For the text-containing cell, return its midpoint in (X, Y) coordinate format. 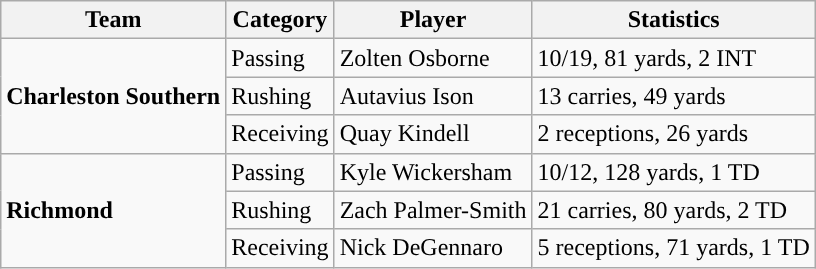
Autavius Ison (433, 96)
Player (433, 20)
Zolten Osborne (433, 58)
21 carries, 80 yards, 2 TD (674, 210)
Quay Kindell (433, 134)
2 receptions, 26 yards (674, 134)
Charleston Southern (114, 96)
Zach Palmer-Smith (433, 210)
Team (114, 20)
Category (280, 20)
Richmond (114, 210)
Kyle Wickersham (433, 172)
10/19, 81 yards, 2 INT (674, 58)
10/12, 128 yards, 1 TD (674, 172)
5 receptions, 71 yards, 1 TD (674, 248)
Statistics (674, 20)
Nick DeGennaro (433, 248)
13 carries, 49 yards (674, 96)
